For the text-containing cell, return its midpoint in [x, y] coordinate format. 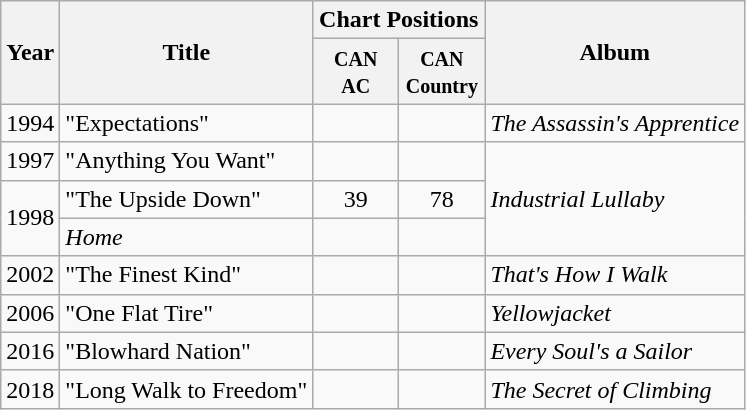
Year [30, 52]
Home [186, 237]
2002 [30, 275]
"One Flat Tire" [186, 313]
Yellowjacket [615, 313]
Chart Positions [399, 20]
"The Finest Kind" [186, 275]
1998 [30, 218]
Industrial Lullaby [615, 199]
The Assassin's Apprentice [615, 123]
39 [356, 199]
CAN Country [442, 72]
Every Soul's a Sailor [615, 351]
"Anything You Want" [186, 161]
Album [615, 52]
Title [186, 52]
That's How I Walk [615, 275]
1994 [30, 123]
2016 [30, 351]
"Expectations" [186, 123]
2006 [30, 313]
"The Upside Down" [186, 199]
"Long Walk to Freedom" [186, 389]
"Blowhard Nation" [186, 351]
1997 [30, 161]
The Secret of Climbing [615, 389]
CAN AC [356, 72]
78 [442, 199]
2018 [30, 389]
